Provide the (x, y) coordinate of the cell's center where the given text is located.  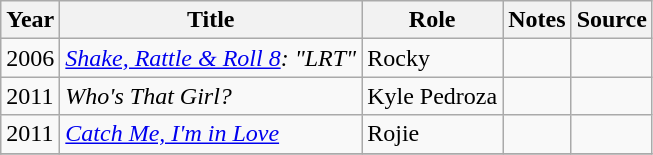
Source (612, 20)
Rojie (432, 134)
Catch Me, I'm in Love (211, 134)
Role (432, 20)
Kyle Pedroza (432, 96)
Who's That Girl? (211, 96)
Notes (537, 20)
2006 (30, 58)
Rocky (432, 58)
Title (211, 20)
Year (30, 20)
Shake, Rattle & Roll 8: "LRT" (211, 58)
